Locate the cell with the specified text and output its [X, Y] center coordinate. 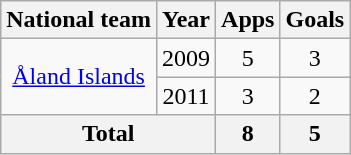
Goals [315, 20]
8 [248, 134]
Åland Islands [79, 77]
2009 [186, 58]
Apps [248, 20]
2011 [186, 96]
National team [79, 20]
Total [108, 134]
Year [186, 20]
2 [315, 96]
